Capture the cell that displays the provided text and extract its [x, y] central coordinate. 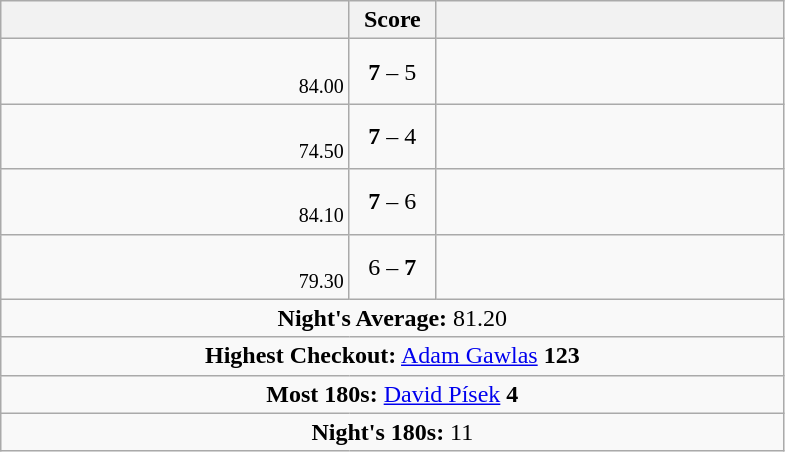
74.50 [176, 136]
7 – 5 [392, 72]
Highest Checkout: Adam Gawlas 123 [392, 356]
Night's Average: 81.20 [392, 318]
84.10 [176, 202]
Most 180s: David Písek 4 [392, 394]
7 – 6 [392, 202]
6 – 7 [392, 266]
7 – 4 [392, 136]
Score [392, 20]
79.30 [176, 266]
84.00 [176, 72]
Night's 180s: 11 [392, 432]
